Find where the given text appears and provide that cell's center as [X, Y] coordinate. 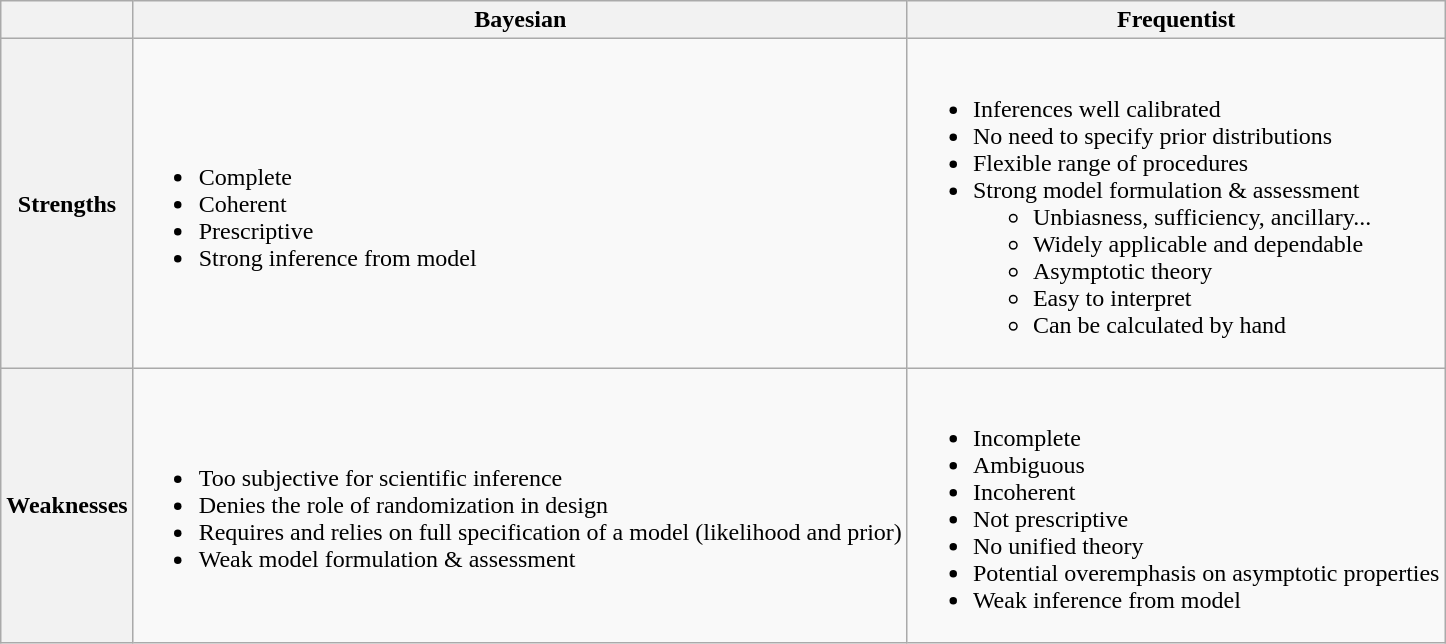
IncompleteAmbiguousIncoherentNot prescriptiveNo unified theoryPotential overemphasis on asymptotic propertiesWeak inference from model [1176, 506]
Strengths [67, 204]
Frequentist [1176, 20]
Bayesian [520, 20]
Weaknesses [67, 506]
CompleteCoherentPrescriptiveStrong inference from model [520, 204]
